Capture the cell that displays the provided text and extract its (x, y) central coordinate. 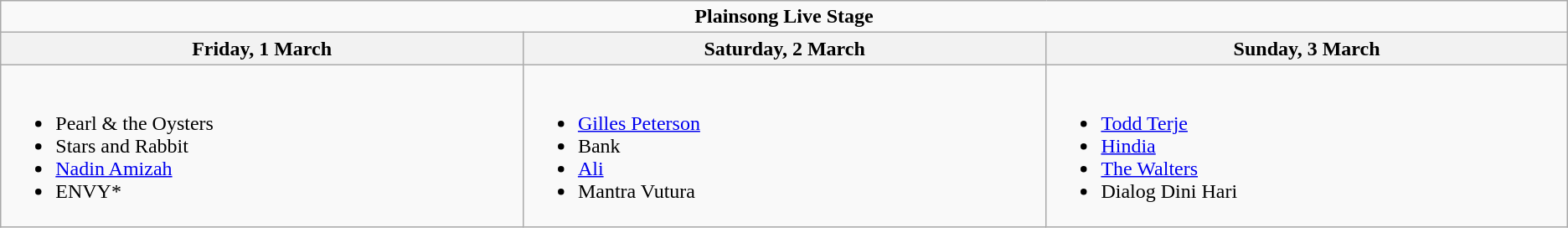
Plainsong Live Stage (784, 17)
Sunday, 3 March (1307, 49)
Saturday, 2 March (784, 49)
Gilles PetersonBankAliMantra Vutura (784, 146)
Todd TerjeHindiaThe WaltersDialog Dini Hari (1307, 146)
Pearl & the OystersStars and RabbitNadin AmizahENVY* (262, 146)
Friday, 1 March (262, 49)
